Pinpoint the cell where the given text exists, returning its [X, Y] midpoint coordinate. 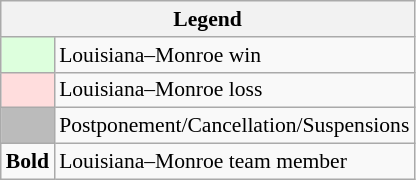
Louisiana–Monroe win [234, 55]
Legend [208, 19]
Louisiana–Monroe loss [234, 90]
Louisiana–Monroe team member [234, 162]
Bold [28, 162]
Postponement/Cancellation/Suspensions [234, 126]
